Locate the cell with the specified text and output its [X, Y] center coordinate. 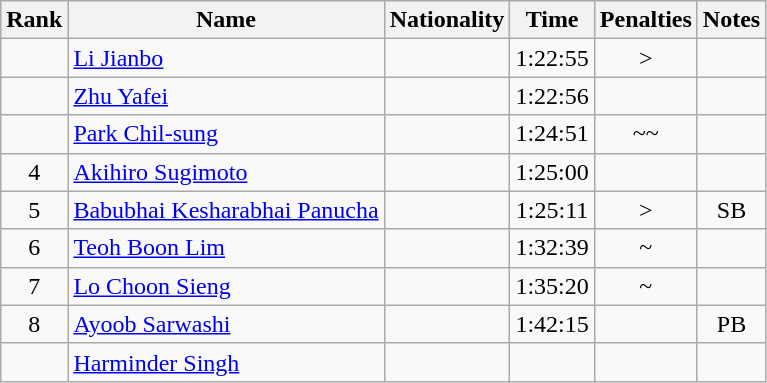
Ayoob Sarwashi [226, 324]
Zhu Yafei [226, 96]
1:22:55 [552, 58]
Babubhai Kesharabhai Panucha [226, 210]
5 [34, 210]
PB [731, 324]
Rank [34, 20]
6 [34, 248]
8 [34, 324]
Lo Choon Sieng [226, 286]
1:25:11 [552, 210]
SB [731, 210]
Li Jianbo [226, 58]
Penalties [646, 20]
1:24:51 [552, 134]
1:25:00 [552, 172]
Notes [731, 20]
1:42:15 [552, 324]
Akihiro Sugimoto [226, 172]
1:35:20 [552, 286]
1:32:39 [552, 248]
7 [34, 286]
Park Chil-sung [226, 134]
4 [34, 172]
Time [552, 20]
~~ [646, 134]
Harminder Singh [226, 362]
Nationality [447, 20]
Name [226, 20]
Teoh Boon Lim [226, 248]
1:22:56 [552, 96]
